Return the (X, Y) coordinate for the center point of the cell that contains the specified text.  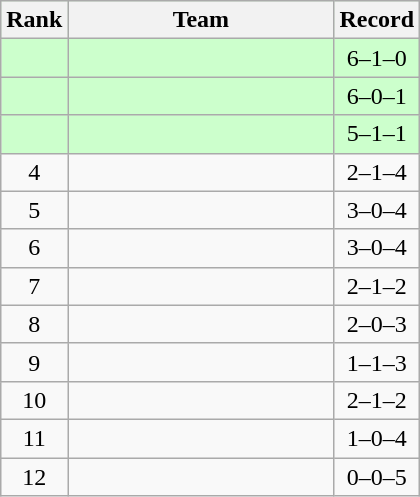
8 (34, 324)
Record (377, 20)
Team (201, 20)
2–0–3 (377, 324)
5–1–1 (377, 134)
6 (34, 248)
11 (34, 438)
4 (34, 172)
7 (34, 286)
0–0–5 (377, 477)
2–1–4 (377, 172)
12 (34, 477)
5 (34, 210)
6–1–0 (377, 58)
6–0–1 (377, 96)
9 (34, 362)
Rank (34, 20)
1–0–4 (377, 438)
10 (34, 400)
1–1–3 (377, 362)
